Search for the cell housing the specified text and yield its (X, Y) center coordinate. 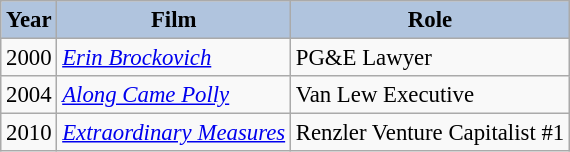
Role (430, 20)
Extraordinary Measures (174, 133)
Van Lew Executive (430, 95)
Film (174, 20)
2010 (29, 133)
PG&E Lawyer (430, 58)
2004 (29, 95)
Year (29, 20)
2000 (29, 58)
Erin Brockovich (174, 58)
Renzler Venture Capitalist #1 (430, 133)
Along Came Polly (174, 95)
